Return (X, Y) of the center of cell containing provided text 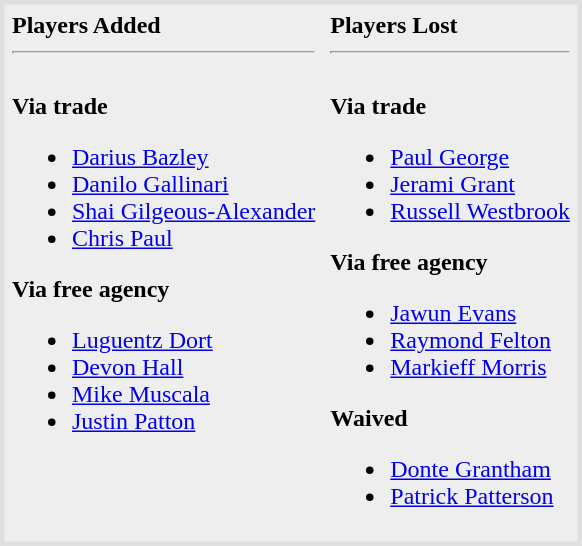
Players Added Via tradeDarius BazleyDanilo GallinariShai Gilgeous-AlexanderChris PaulVia free agencyLuguentz DortDevon HallMike MuscalaJustin Patton (162, 273)
